Pinpoint the cell where the given text exists, returning its (X, Y) midpoint coordinate. 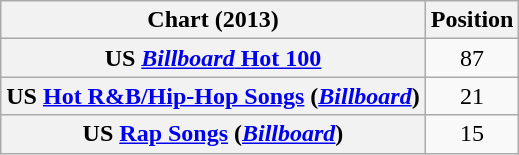
US Billboard Hot 100 (213, 58)
87 (472, 58)
Chart (2013) (213, 20)
21 (472, 96)
US Rap Songs (Billboard) (213, 134)
US Hot R&B/Hip-Hop Songs (Billboard) (213, 96)
15 (472, 134)
Position (472, 20)
